Return [X, Y] of the center of cell containing provided text 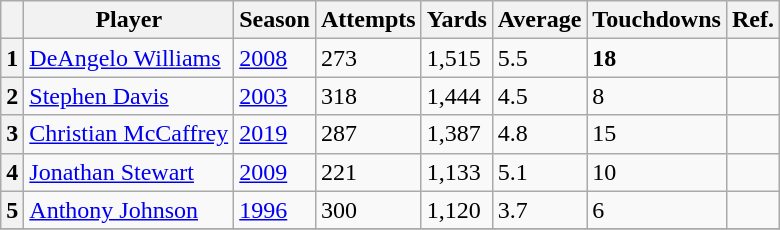
1,444 [456, 96]
273 [368, 58]
2008 [275, 58]
300 [368, 210]
Stephen Davis [129, 96]
2009 [275, 172]
2 [12, 96]
18 [657, 58]
5.5 [540, 58]
2003 [275, 96]
Season [275, 20]
1 [12, 58]
1,515 [456, 58]
Touchdowns [657, 20]
Jonathan Stewart [129, 172]
Average [540, 20]
Attempts [368, 20]
221 [368, 172]
15 [657, 134]
Anthony Johnson [129, 210]
6 [657, 210]
3.7 [540, 210]
1,133 [456, 172]
Yards [456, 20]
2019 [275, 134]
4.8 [540, 134]
8 [657, 96]
DeAngelo Williams [129, 58]
1,120 [456, 210]
4.5 [540, 96]
4 [12, 172]
10 [657, 172]
Ref. [752, 20]
Christian McCaffrey [129, 134]
318 [368, 96]
5 [12, 210]
3 [12, 134]
1996 [275, 210]
287 [368, 134]
1,387 [456, 134]
5.1 [540, 172]
Player [129, 20]
